Find where the given text appears and provide that cell's center as [X, Y] coordinate. 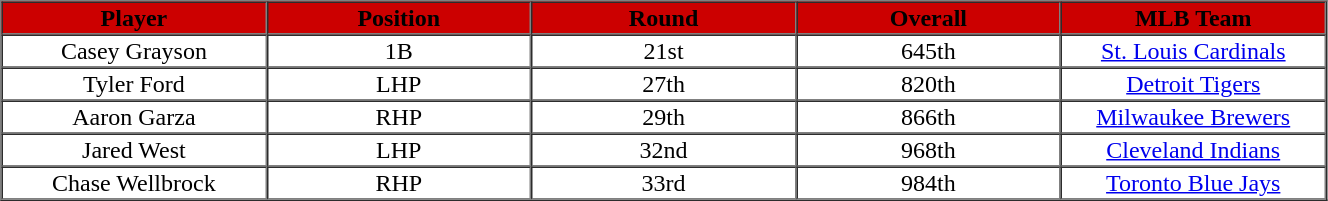
Aaron Garza [134, 116]
33rd [664, 182]
Milwaukee Brewers [1194, 116]
Casey Grayson [134, 50]
820th [928, 84]
32nd [664, 150]
27th [664, 84]
Overall [928, 18]
984th [928, 182]
Cleveland Indians [1194, 150]
Player [134, 18]
645th [928, 50]
1B [398, 50]
Detroit Tigers [1194, 84]
866th [928, 116]
St. Louis Cardinals [1194, 50]
21st [664, 50]
968th [928, 150]
29th [664, 116]
Jared West [134, 150]
MLB Team [1194, 18]
Round [664, 18]
Position [398, 18]
Toronto Blue Jays [1194, 182]
Tyler Ford [134, 84]
Chase Wellbrock [134, 182]
